Find where the given text appears and provide that cell's center as [x, y] coordinate. 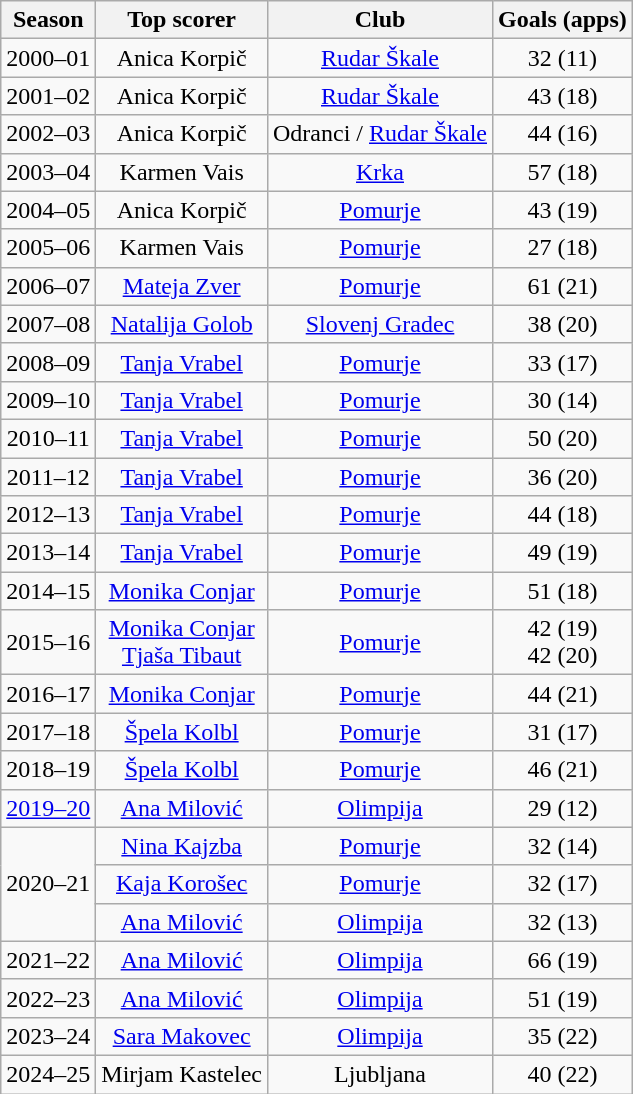
2010–11 [48, 438]
2006–07 [48, 286]
Odranci / Rudar Škale [380, 134]
Slovenj Gradec [380, 324]
2018–19 [48, 770]
Monika Conjar Tjaša Tibaut [182, 642]
Club [380, 20]
35 (22) [563, 1036]
2022–23 [48, 998]
44 (16) [563, 134]
32 (11) [563, 58]
2009–10 [48, 400]
40 (22) [563, 1074]
2024–25 [48, 1074]
2004–05 [48, 210]
Kaja Korošec [182, 884]
Top scorer [182, 20]
32 (14) [563, 846]
2016–17 [48, 694]
44 (21) [563, 694]
51 (19) [563, 998]
43 (18) [563, 96]
2002–03 [48, 134]
61 (21) [563, 286]
2001–02 [48, 96]
Natalija Golob [182, 324]
Ljubljana [380, 1074]
2014–15 [48, 591]
51 (18) [563, 591]
30 (14) [563, 400]
43 (19) [563, 210]
2017–18 [48, 732]
Nina Kajzba [182, 846]
42 (19) 42 (20) [563, 642]
32 (13) [563, 922]
2019–20 [48, 808]
31 (17) [563, 732]
50 (20) [563, 438]
38 (20) [563, 324]
33 (17) [563, 362]
27 (18) [563, 248]
36 (20) [563, 477]
2015–16 [48, 642]
66 (19) [563, 960]
46 (21) [563, 770]
2013–14 [48, 553]
2007–08 [48, 324]
2008–09 [48, 362]
44 (18) [563, 515]
2012–13 [48, 515]
2023–24 [48, 1036]
29 (12) [563, 808]
Krka [380, 172]
Goals (apps) [563, 20]
49 (19) [563, 553]
Mateja Zver [182, 286]
Sara Makovec [182, 1036]
Season [48, 20]
2003–04 [48, 172]
2000–01 [48, 58]
2011–12 [48, 477]
57 (18) [563, 172]
Mirjam Kastelec [182, 1074]
2020–21 [48, 884]
32 (17) [563, 884]
2005–06 [48, 248]
2021–22 [48, 960]
